Return the [X, Y] coordinate for the center point of the cell that contains the specified text.  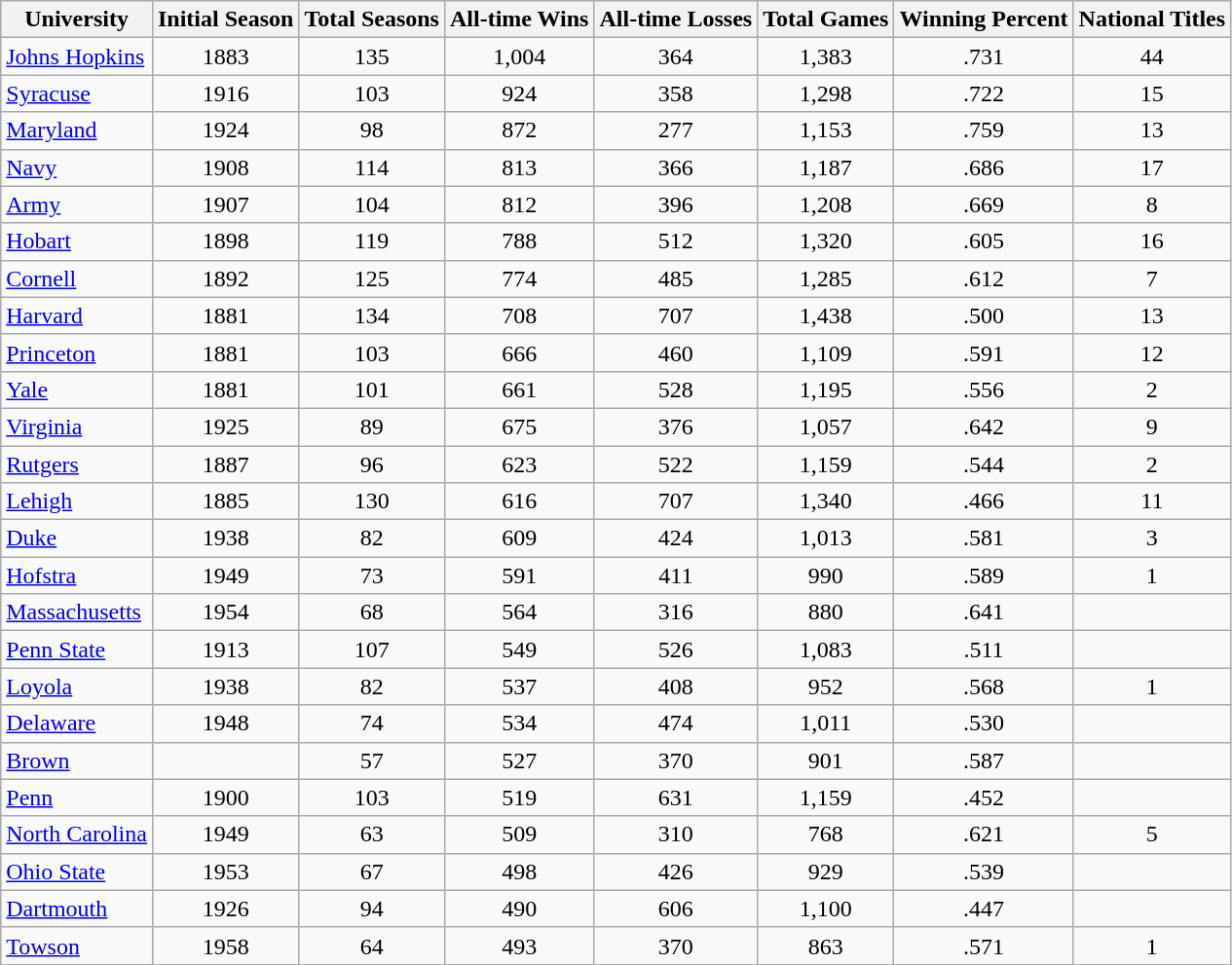
1883 [225, 56]
522 [676, 464]
1,011 [826, 724]
493 [519, 946]
1916 [225, 93]
623 [519, 464]
1,438 [826, 315]
Yale [77, 390]
.571 [984, 946]
Massachusetts [77, 612]
Johns Hopkins [77, 56]
All-time Wins [519, 19]
509 [519, 835]
74 [372, 724]
426 [676, 872]
1,195 [826, 390]
Penn [77, 798]
Maryland [77, 130]
.587 [984, 761]
1,383 [826, 56]
591 [519, 575]
616 [519, 501]
Dartmouth [77, 909]
1,083 [826, 650]
16 [1152, 241]
606 [676, 909]
.621 [984, 835]
1908 [225, 167]
534 [519, 724]
768 [826, 835]
512 [676, 241]
.759 [984, 130]
North Carolina [77, 835]
Duke [77, 538]
89 [372, 427]
1953 [225, 872]
411 [676, 575]
.452 [984, 798]
.591 [984, 353]
1898 [225, 241]
12 [1152, 353]
661 [519, 390]
Delaware [77, 724]
.466 [984, 501]
424 [676, 538]
64 [372, 946]
408 [676, 687]
366 [676, 167]
460 [676, 353]
924 [519, 93]
1,340 [826, 501]
1,004 [519, 56]
Syracuse [77, 93]
Cornell [77, 278]
537 [519, 687]
130 [372, 501]
Total Games [826, 19]
549 [519, 650]
119 [372, 241]
.511 [984, 650]
528 [676, 390]
1885 [225, 501]
11 [1152, 501]
1913 [225, 650]
310 [676, 835]
498 [519, 872]
1948 [225, 724]
277 [676, 130]
1,013 [826, 538]
.605 [984, 241]
.722 [984, 93]
364 [676, 56]
15 [1152, 93]
67 [372, 872]
63 [372, 835]
1,100 [826, 909]
73 [372, 575]
Virginia [77, 427]
104 [372, 204]
7 [1152, 278]
Brown [77, 761]
Total Seasons [372, 19]
1892 [225, 278]
Winning Percent [984, 19]
Loyola [77, 687]
880 [826, 612]
.539 [984, 872]
952 [826, 687]
1907 [225, 204]
813 [519, 167]
.642 [984, 427]
Penn State [77, 650]
135 [372, 56]
490 [519, 909]
.641 [984, 612]
1,298 [826, 93]
485 [676, 278]
708 [519, 315]
1887 [225, 464]
101 [372, 390]
National Titles [1152, 19]
474 [676, 724]
396 [676, 204]
564 [519, 612]
All-time Losses [676, 19]
.731 [984, 56]
.544 [984, 464]
1925 [225, 427]
8 [1152, 204]
Rutgers [77, 464]
114 [372, 167]
527 [519, 761]
Hobart [77, 241]
Lehigh [77, 501]
1924 [225, 130]
1,057 [826, 427]
Ohio State [77, 872]
1,208 [826, 204]
.530 [984, 724]
1926 [225, 909]
526 [676, 650]
.589 [984, 575]
9 [1152, 427]
.447 [984, 909]
863 [826, 946]
Towson [77, 946]
609 [519, 538]
812 [519, 204]
5 [1152, 835]
901 [826, 761]
Initial Season [225, 19]
107 [372, 650]
1954 [225, 612]
University [77, 19]
Hofstra [77, 575]
98 [372, 130]
990 [826, 575]
519 [519, 798]
675 [519, 427]
94 [372, 909]
.556 [984, 390]
.581 [984, 538]
44 [1152, 56]
.568 [984, 687]
1,285 [826, 278]
1,153 [826, 130]
134 [372, 315]
376 [676, 427]
1958 [225, 946]
666 [519, 353]
631 [676, 798]
.500 [984, 315]
3 [1152, 538]
1,109 [826, 353]
Navy [77, 167]
872 [519, 130]
929 [826, 872]
1,320 [826, 241]
.669 [984, 204]
.612 [984, 278]
788 [519, 241]
1,187 [826, 167]
Princeton [77, 353]
316 [676, 612]
1900 [225, 798]
.686 [984, 167]
96 [372, 464]
Harvard [77, 315]
17 [1152, 167]
125 [372, 278]
57 [372, 761]
774 [519, 278]
358 [676, 93]
68 [372, 612]
Army [77, 204]
